Detect which cell encompasses the target text, then output its [x, y] center coordinate. 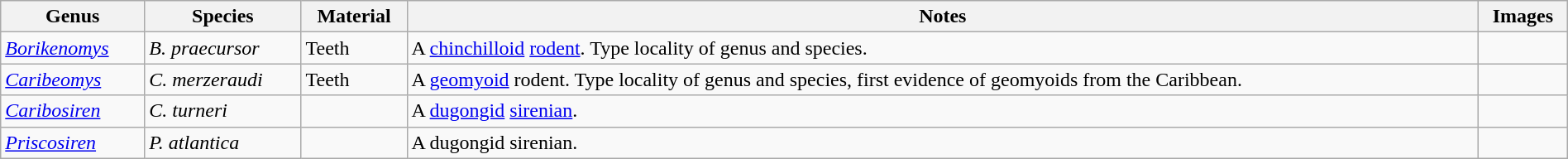
C. merzeraudi [223, 79]
Images [1523, 17]
Notes [943, 17]
B. praecursor [223, 48]
C. turneri [223, 111]
Priscosiren [73, 142]
Material [354, 17]
Species [223, 17]
A geomyoid rodent. Type locality of genus and species, first evidence of geomyoids from the Caribbean. [943, 79]
A chinchilloid rodent. Type locality of genus and species. [943, 48]
Genus [73, 17]
Caribosiren [73, 111]
Caribeomys [73, 79]
Borikenomys [73, 48]
P. atlantica [223, 142]
